Return [x, y] of the center of cell containing provided text 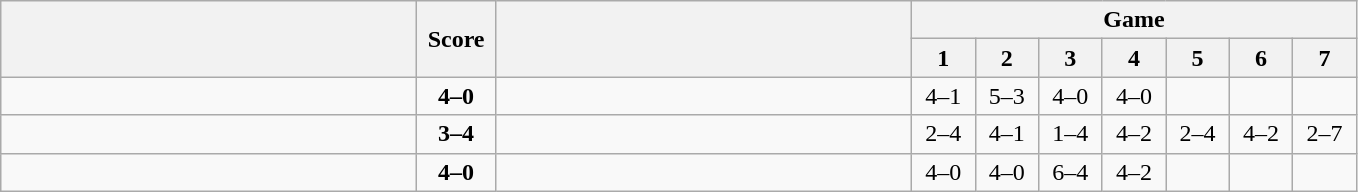
3 [1071, 58]
Game [1134, 20]
1 [943, 58]
4 [1134, 58]
2–7 [1325, 134]
5 [1198, 58]
5–3 [1007, 96]
3–4 [456, 134]
2 [1007, 58]
Score [456, 39]
6–4 [1071, 172]
7 [1325, 58]
1–4 [1071, 134]
6 [1261, 58]
